Find where the given text appears and provide that cell's center as [x, y] coordinate. 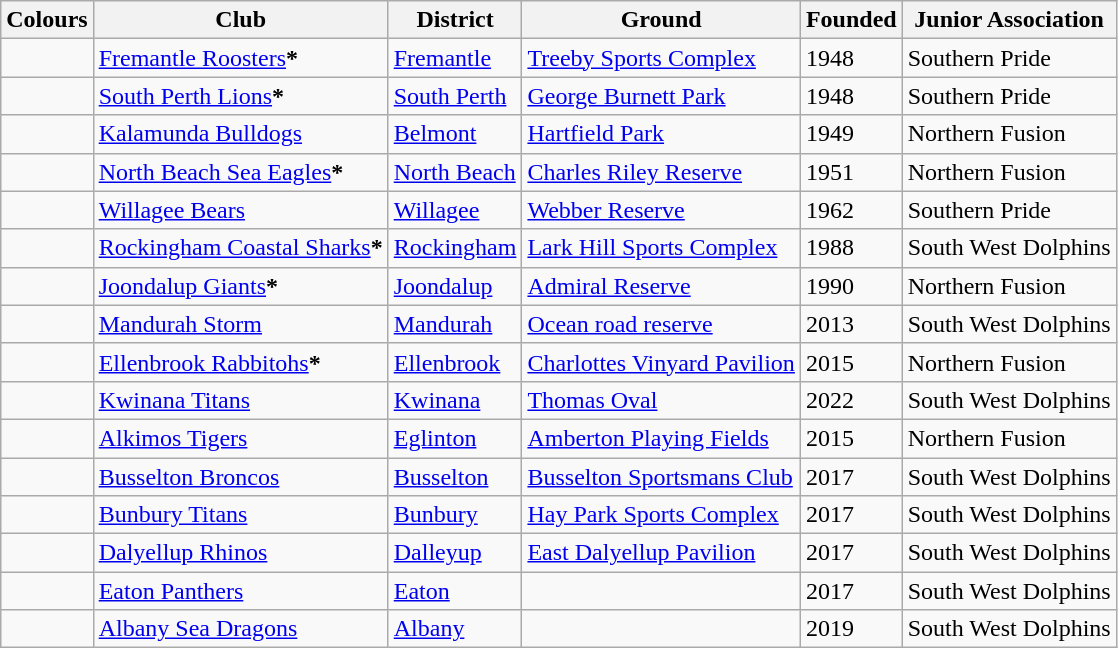
Dalyellup Rhinos [240, 553]
Charlottes Vinyard Pavilion [661, 362]
2013 [851, 324]
East Dalyellup Pavilion [661, 553]
Kwinana [455, 400]
Ocean road reserve [661, 324]
North Beach Sea Eagles* [240, 172]
Bunbury [455, 515]
1951 [851, 172]
Rockingham Coastal Sharks* [240, 248]
North Beach [455, 172]
Kalamunda Bulldogs [240, 134]
Albany [455, 629]
Fremantle [455, 58]
Amberton Playing Fields [661, 438]
Dalleyup [455, 553]
Albany Sea Dragons [240, 629]
Thomas Oval [661, 400]
South Perth Lions* [240, 96]
Bunbury Titans [240, 515]
Kwinana Titans [240, 400]
Willagee Bears [240, 210]
George Burnett Park [661, 96]
Busselton Broncos [240, 477]
Charles Riley Reserve [661, 172]
Hay Park Sports Complex [661, 515]
Mandurah Storm [240, 324]
Ellenbrook Rabbitohs* [240, 362]
Ground [661, 20]
Joondalup Giants* [240, 286]
District [455, 20]
Willagee [455, 210]
Rockingham [455, 248]
Joondalup [455, 286]
Busselton Sportsmans Club [661, 477]
Founded [851, 20]
Ellenbrook [455, 362]
1949 [851, 134]
1990 [851, 286]
Junior Association [1009, 20]
2019 [851, 629]
1962 [851, 210]
Mandurah [455, 324]
Belmont [455, 134]
Hartfield Park [661, 134]
Admiral Reserve [661, 286]
Colours [47, 20]
Alkimos Tigers [240, 438]
2022 [851, 400]
South Perth [455, 96]
Webber Reserve [661, 210]
Eglinton [455, 438]
1988 [851, 248]
Lark Hill Sports Complex [661, 248]
Eaton Panthers [240, 591]
Club [240, 20]
Eaton [455, 591]
Fremantle Roosters* [240, 58]
Busselton [455, 477]
Treeby Sports Complex [661, 58]
